Return the (x, y) coordinate for the center point of the cell that contains the specified text.  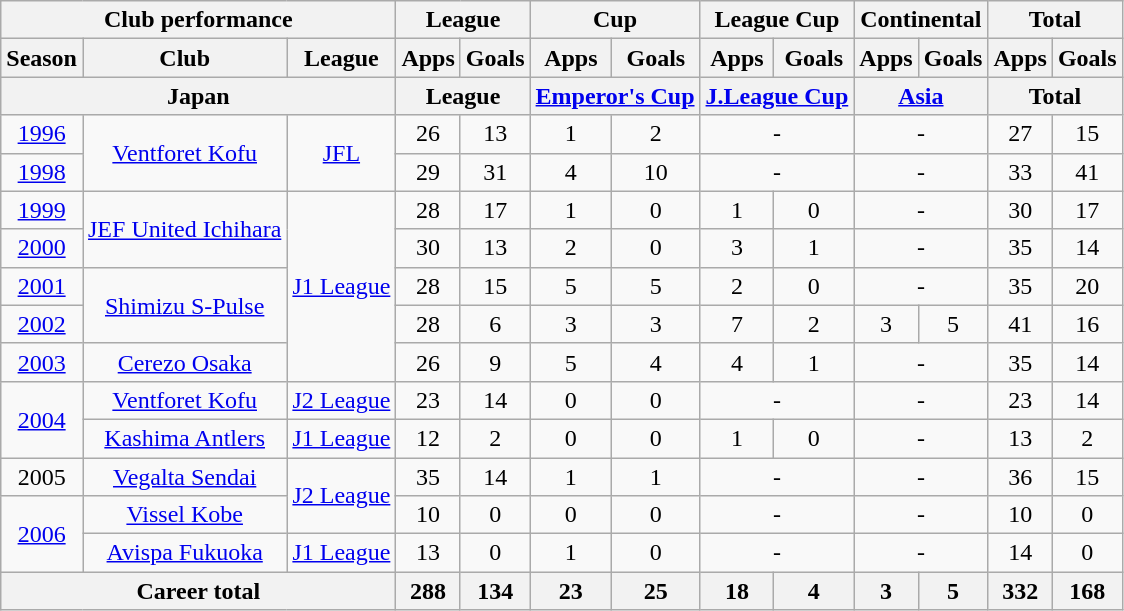
Club performance (198, 20)
Career total (198, 591)
Vegalta Sendai (184, 477)
Vissel Kobe (184, 515)
31 (495, 172)
12 (428, 438)
134 (495, 591)
Emperor's Cup (615, 96)
20 (1087, 286)
2000 (42, 248)
Club (184, 58)
2003 (42, 362)
JEF United Ichihara (184, 229)
332 (1020, 591)
18 (737, 591)
JFL (342, 153)
1999 (42, 210)
7 (737, 324)
2001 (42, 286)
Asia (921, 96)
9 (495, 362)
2004 (42, 419)
Avispa Fukuoka (184, 553)
Japan (198, 96)
Shimizu S-Pulse (184, 305)
1996 (42, 134)
288 (428, 591)
2006 (42, 534)
Kashima Antlers (184, 438)
1998 (42, 172)
168 (1087, 591)
2002 (42, 324)
League Cup (777, 20)
29 (428, 172)
Continental (921, 20)
Season (42, 58)
33 (1020, 172)
2005 (42, 477)
J.League Cup (777, 96)
6 (495, 324)
25 (656, 591)
36 (1020, 477)
Cup (615, 20)
Cerezo Osaka (184, 362)
27 (1020, 134)
16 (1087, 324)
